Scan for the cell matching the given text and deliver its (x, y) coordinate at center. 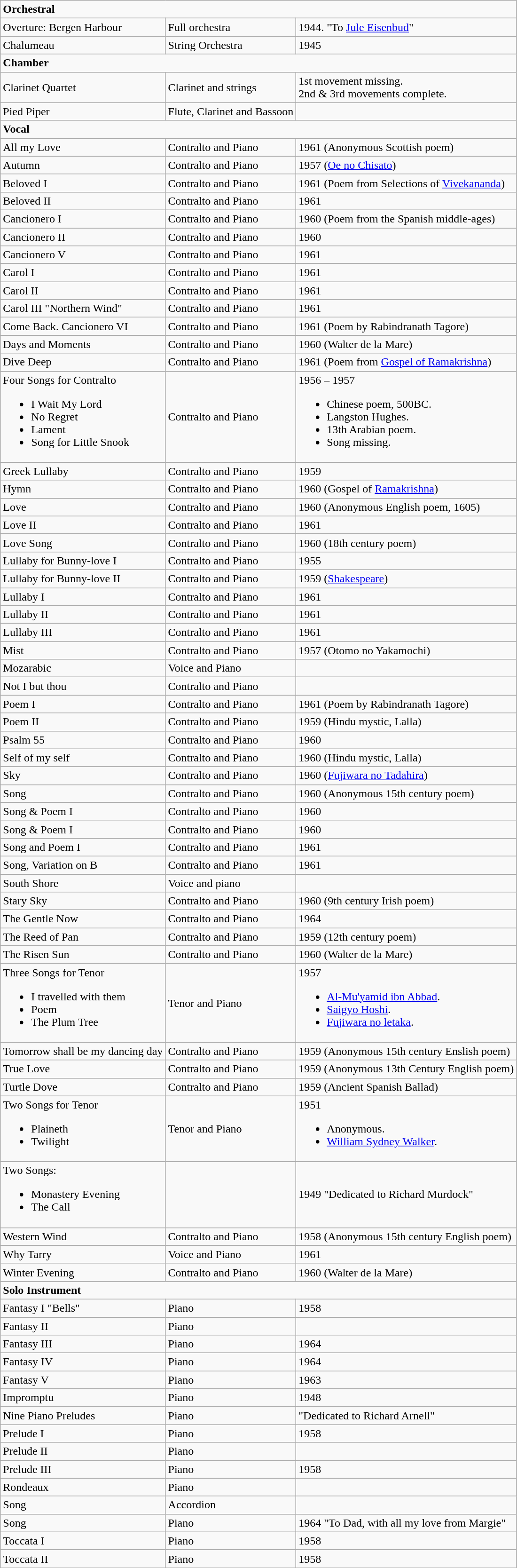
"Dedicated to Richard Arnell" (406, 1416)
Fantasy I "Bells" (83, 1308)
Mist (83, 650)
Pied Piper (83, 111)
Cancionero V (83, 255)
Carol II (83, 291)
Orchestral (258, 9)
1957 (Otomo no Yakamochi) (406, 650)
Why Tarry (83, 1254)
1948 (406, 1398)
Nine Piano Preludes (83, 1416)
Two Songs for TenorPlainethTwilight (83, 1129)
Three Songs for TenorI travelled with themPoemThe Plum Tree (83, 1003)
Toccata II (83, 1559)
1960 (Hindu mystic, Lalla) (406, 758)
Turtle Dove (83, 1087)
1st movement missing.2nd & 3rd movements complete. (406, 87)
1960 (Gospel of Ramakrishna) (406, 489)
Song, Variation on B (83, 865)
1951Anonymous.William Sydney Walker. (406, 1129)
Beloved I (83, 183)
Carol I (83, 273)
Two Songs:Monastery EveningThe Call (83, 1195)
1961 (Poem from Gospel of Ramakrishna) (406, 362)
Four Songs for ContraltoI Wait My LordNo RegretLamentSong for Little Snook (83, 417)
Fantasy IV (83, 1362)
Chamber (258, 63)
True Love (83, 1069)
1960 (18th century poem) (406, 543)
1961 (Poem from Selections of Vivekananda) (406, 183)
1956 – 1957Chinese poem, 500BC.Langston Hughes.13th Arabian poem.Song missing. (406, 417)
1958 (Anonymous 15th century English poem) (406, 1236)
Prelude II (83, 1451)
Accordion (231, 1505)
Carol III "Northern Wind" (83, 309)
1959 (406, 471)
1960 (Anonymous 15th century poem) (406, 793)
Song and Poem I (83, 847)
Prelude III (83, 1469)
1944. "To Jule Eisenbud" (406, 27)
Cancionero I (83, 219)
Poem I (83, 704)
Vocal (258, 129)
Full orchestra (231, 27)
Mozarabic (83, 668)
Cancionero II (83, 237)
1955 (406, 561)
1960 (Poem from the Spanish middle-ages) (406, 219)
All my Love (83, 147)
Hymn (83, 489)
Sky (83, 776)
1960 (Anonymous English poem, 1605) (406, 507)
Self of my self (83, 758)
Come Back. Cancionero VI (83, 326)
1960 (9th century Irish poem) (406, 901)
1949 "Dedicated to Richard Murdock" (406, 1195)
Prelude I (83, 1433)
Clarinet Quartet (83, 87)
Lullaby II (83, 615)
1959 (Ancient Spanish Ballad) (406, 1087)
1959 (Hindu mystic, Lalla) (406, 722)
Western Wind (83, 1236)
Lullaby III (83, 633)
Voice and piano (231, 883)
1959 (Shakespeare) (406, 578)
Fantasy V (83, 1380)
Flute, Clarinet and Bassoon (231, 111)
1961 (Anonymous Scottish poem) (406, 147)
Solo Instrument (258, 1290)
1963 (406, 1380)
Chalumeau (83, 45)
Love (83, 507)
Lullaby I (83, 597)
Not I but thou (83, 686)
Rondeaux (83, 1487)
Love Song (83, 543)
1959 (Anonymous 13th Century English poem) (406, 1069)
Greek Lullaby (83, 471)
Toccata I (83, 1541)
Fantasy II (83, 1326)
Impromptu (83, 1398)
String Orchestra (231, 45)
The Reed of Pan (83, 937)
Dive Deep (83, 362)
The Risen Sun (83, 955)
Clarinet and strings (231, 87)
Poem II (83, 722)
Psalm 55 (83, 740)
South Shore (83, 883)
1964 "To Dad, with all my love from Margie" (406, 1523)
Lullaby for Bunny-love I (83, 561)
Love II (83, 525)
Lullaby for Bunny-love II (83, 578)
1960 (Fujiwara no Tadahira) (406, 776)
Stary Sky (83, 901)
1957 (Oe no Chisato) (406, 165)
Beloved II (83, 201)
1957Al-Mu'yamid ibn Abbad.Saigyo Hoshi.Fujiwara no letaka. (406, 1003)
Tomorrow shall be my dancing day (83, 1051)
Autumn (83, 165)
Winter Evening (83, 1272)
Days and Moments (83, 344)
1959 (12th century poem) (406, 937)
1945 (406, 45)
Overture: Bergen Harbour (83, 27)
Fantasy III (83, 1344)
1959 (Anonymous 15th century Enslish poem) (406, 1051)
The Gentle Now (83, 919)
